From the cell containing the given text, extract its center point as (X, Y) coordinate. 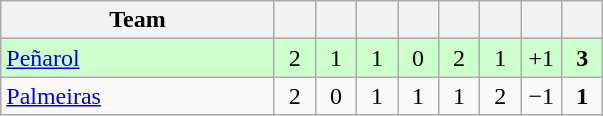
Palmeiras (138, 96)
Peñarol (138, 58)
+1 (542, 58)
3 (582, 58)
Team (138, 20)
−1 (542, 96)
